Capture the cell that displays the provided text and extract its (X, Y) central coordinate. 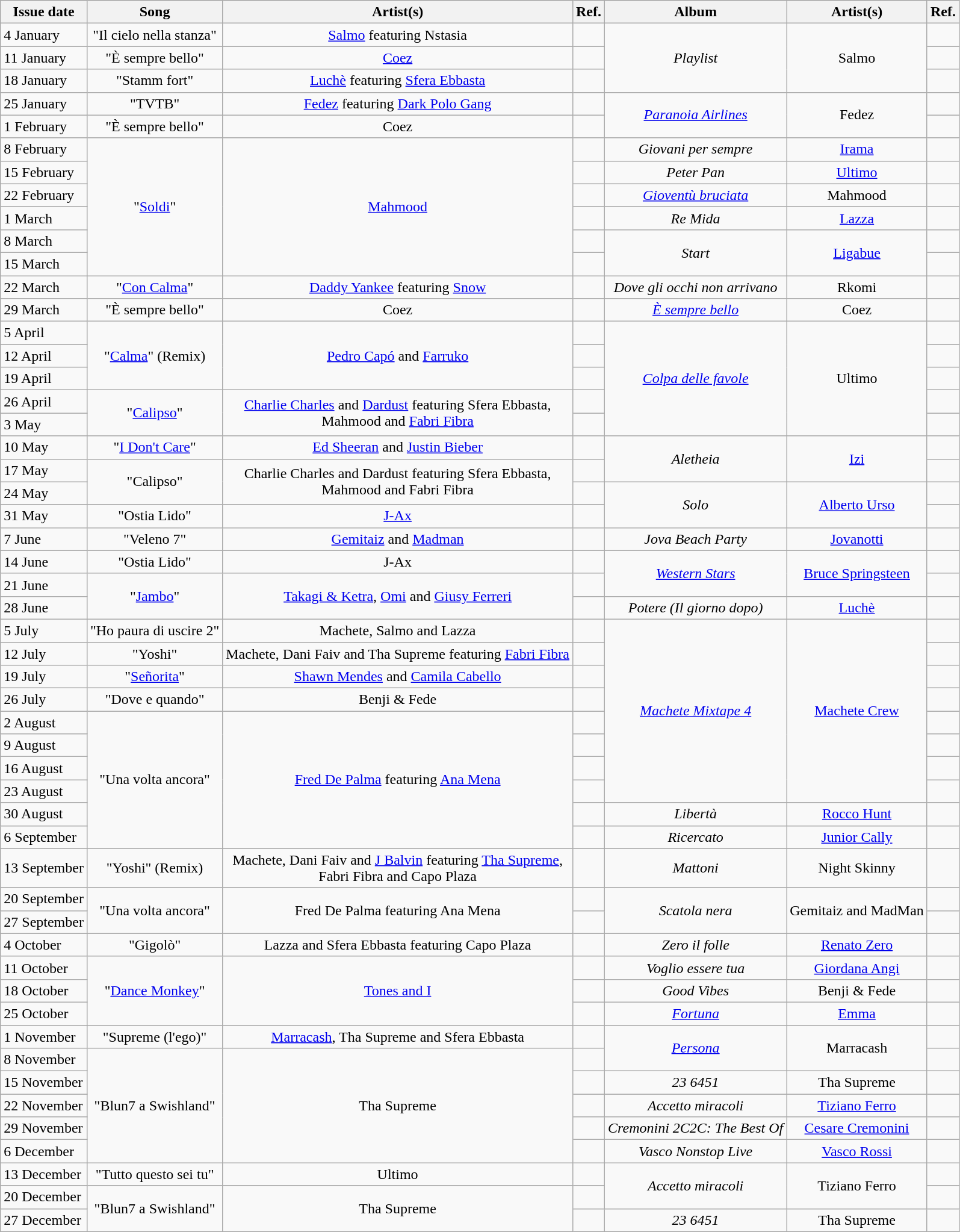
Irama (857, 149)
11 October (44, 968)
25 January (44, 104)
"Soldi" (154, 207)
4 October (44, 945)
21 June (44, 585)
24 May (44, 493)
Song (154, 12)
16 August (44, 768)
Ricercato (696, 837)
Giordana Angi (857, 968)
10 May (44, 447)
1 March (44, 218)
Lazza and Sfera Ebbasta featuring Capo Plaza (398, 945)
Pedro Capó and Farruko (398, 356)
Good Vibes (696, 991)
"Calma" (Remix) (154, 356)
"Señorita" (154, 677)
"Stamm fort" (154, 81)
Jova Beach Party (696, 539)
23 August (44, 791)
5 April (44, 333)
Bruce Springsteen (857, 573)
"Ho paura di uscire 2" (154, 630)
Machete Crew (857, 711)
Luchè (857, 608)
Western Stars (696, 573)
25 October (44, 1013)
Salmo (857, 58)
8 February (44, 149)
30 August (44, 814)
5 July (44, 630)
27 December (44, 1220)
"I Don't Care" (154, 447)
28 June (44, 608)
20 December (44, 1197)
Izi (857, 459)
7 June (44, 539)
Machete, Salmo and Lazza (398, 630)
14 June (44, 562)
Persona (696, 1048)
Salmo featuring Nstasia (398, 35)
8 March (44, 241)
27 September (44, 922)
Daddy Yankee featuring Snow (398, 287)
Tones and I (398, 991)
Dove gli occhi non arrivano (696, 287)
Machete, Dani Faiv and Tha Supreme featuring Fabri Fibra (398, 653)
Junior Cally (857, 837)
Fortuna (696, 1013)
13 December (44, 1174)
Fedez (857, 115)
8 November (44, 1060)
26 July (44, 700)
22 February (44, 195)
Scatola nera (696, 910)
"Yoshi" (154, 653)
12 July (44, 653)
Issue date (44, 12)
"TVTB" (154, 104)
13 September (44, 868)
1 February (44, 126)
Peter Pan (696, 172)
Zero il folle (696, 945)
4 January (44, 35)
Start (696, 252)
Potere (Il giorno dopo) (696, 608)
Emma (857, 1013)
Takagi & Ketra, Omi and Giusy Ferreri (398, 596)
15 March (44, 264)
1 November (44, 1036)
Gemitaiz and MadMan (857, 910)
31 May (44, 516)
Paranoia Airlines (696, 115)
Gemitaiz and Madman (398, 539)
Giovani per sempre (696, 149)
"Jambo" (154, 596)
19 July (44, 677)
22 March (44, 287)
18 January (44, 81)
26 April (44, 402)
6 September (44, 837)
29 November (44, 1128)
Machete Mixtape 4 (696, 711)
"Yoshi" (Remix) (154, 868)
Night Skinny (857, 868)
Mattoni (696, 868)
22 November (44, 1106)
Colpa delle favole (696, 379)
Rocco Hunt (857, 814)
2 August (44, 723)
"Il cielo nella stanza" (154, 35)
3 May (44, 425)
29 March (44, 310)
Aletheia (696, 459)
"Supreme (l'ego)" (154, 1036)
15 November (44, 1083)
Marracash (857, 1048)
Shawn Mendes and Camila Cabello (398, 677)
12 April (44, 356)
Ed Sheeran and Justin Bieber (398, 447)
Rkomi (857, 287)
"Con Calma" (154, 287)
Cremonini 2C2C: The Best Of (696, 1128)
20 September (44, 899)
Machete, Dani Faiv and J Balvin featuring Tha Supreme, Fabri Fibra and Capo Plaza (398, 868)
"Dove e quando" (154, 700)
Ligabue (857, 252)
Playlist (696, 58)
Gioventù bruciata (696, 195)
Jovanotti (857, 539)
"Tutto questo sei tu" (154, 1174)
Vasco Nonstop Live (696, 1151)
11 January (44, 58)
Lazza (857, 218)
"Dance Monkey" (154, 991)
Luchè featuring Sfera Ebbasta (398, 81)
È sempre bello (696, 310)
Marracash, Tha Supreme and Sfera Ebbasta (398, 1036)
18 October (44, 991)
Fedez featuring Dark Polo Gang (398, 104)
Solo (696, 505)
9 August (44, 745)
15 February (44, 172)
Cesare Cremonini (857, 1128)
Album (696, 12)
6 December (44, 1151)
19 April (44, 379)
Renato Zero (857, 945)
"Gigolò" (154, 945)
Vasco Rossi (857, 1151)
Libertà (696, 814)
"Veleno 7" (154, 539)
Re Mida (696, 218)
17 May (44, 470)
Voglio essere tua (696, 968)
Alberto Urso (857, 505)
